For the text-containing cell, return its midpoint in [x, y] coordinate format. 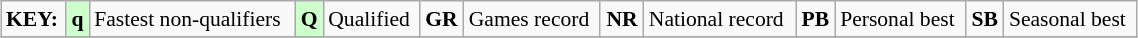
Personal best [900, 19]
National record [720, 19]
SB [985, 19]
GR [442, 19]
Q [309, 19]
KEY: [34, 19]
NR [622, 19]
PB [816, 19]
Games record [532, 19]
q [78, 19]
Seasonal best [1070, 19]
Qualified [371, 19]
Fastest non-qualifiers [192, 19]
